Locate the cell with the specified text and output its [X, Y] center coordinate. 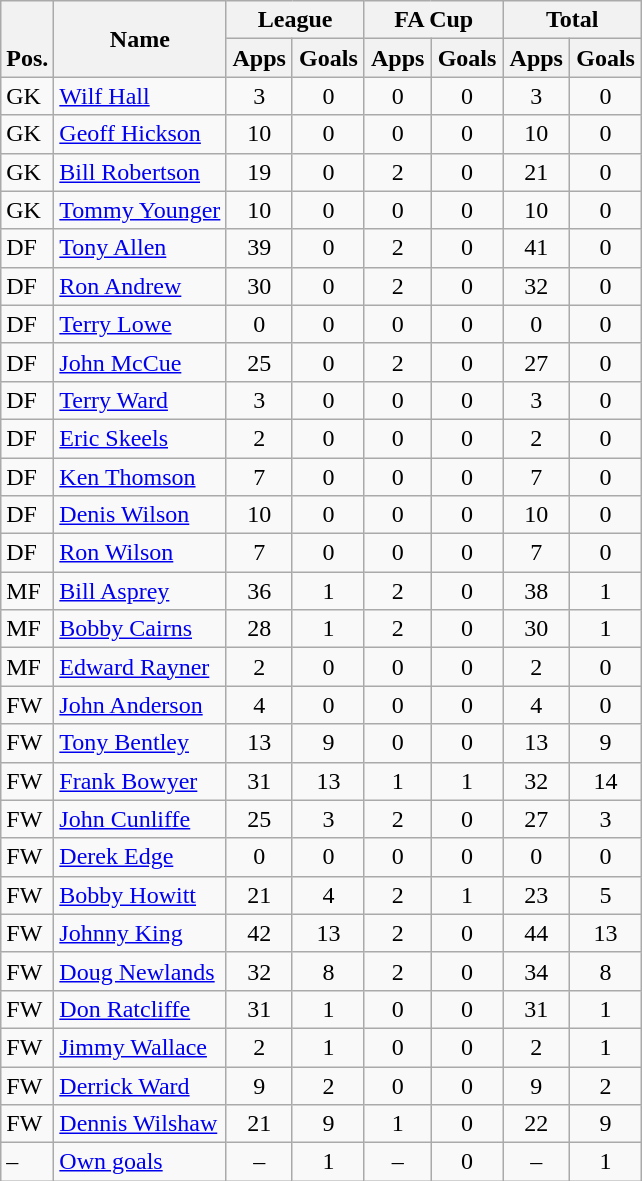
19 [260, 172]
36 [260, 591]
Ken Thomson [140, 477]
Ron Wilson [140, 553]
Tony Bentley [140, 743]
Bobby Howitt [140, 895]
Bobby Cairns [140, 629]
23 [536, 895]
League [296, 20]
Bill Asprey [140, 591]
39 [260, 248]
44 [536, 933]
41 [536, 248]
Eric Skeels [140, 438]
Name [140, 39]
28 [260, 629]
John McCue [140, 362]
Derek Edge [140, 857]
Johnny King [140, 933]
Terry Lowe [140, 324]
Pos. [28, 39]
John Anderson [140, 705]
Edward Rayner [140, 667]
Doug Newlands [140, 971]
Wilf Hall [140, 96]
Geoff Hickson [140, 134]
Bill Robertson [140, 172]
John Cunliffe [140, 819]
Own goals [140, 1162]
Denis Wilson [140, 515]
Ron Andrew [140, 286]
38 [536, 591]
34 [536, 971]
Derrick Ward [140, 1085]
Tony Allen [140, 248]
Dennis Wilshaw [140, 1124]
Total [572, 20]
Don Ratcliffe [140, 1009]
42 [260, 933]
Tommy Younger [140, 210]
22 [536, 1124]
14 [606, 781]
Jimmy Wallace [140, 1047]
Terry Ward [140, 400]
Frank Bowyer [140, 781]
5 [606, 895]
FA Cup [434, 20]
